Identify which cell holds the provided text, then report its [x, y] central coordinate. 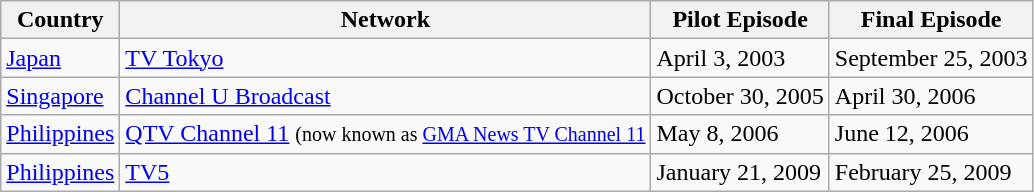
Channel U Broadcast [386, 96]
September 25, 2003 [931, 58]
May 8, 2006 [740, 134]
Japan [60, 58]
QTV Channel 11 (now known as GMA News TV Channel 11 [386, 134]
TV Tokyo [386, 58]
January 21, 2009 [740, 172]
Country [60, 20]
February 25, 2009 [931, 172]
April 3, 2003 [740, 58]
Network [386, 20]
Final Episode [931, 20]
Pilot Episode [740, 20]
June 12, 2006 [931, 134]
October 30, 2005 [740, 96]
Singapore [60, 96]
TV5 [386, 172]
April 30, 2006 [931, 96]
